For the text-containing cell, return its midpoint in [X, Y] coordinate format. 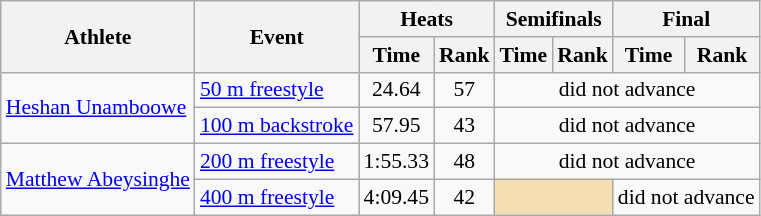
100 m backstroke [277, 126]
42 [464, 197]
43 [464, 126]
50 m freestyle [277, 90]
Heats [427, 19]
400 m freestyle [277, 197]
1:55.33 [396, 162]
24.64 [396, 90]
57.95 [396, 126]
Final [686, 19]
Matthew Abeysinghe [98, 180]
4:09.45 [396, 197]
Athlete [98, 36]
48 [464, 162]
Event [277, 36]
200 m freestyle [277, 162]
57 [464, 90]
Heshan Unamboowe [98, 108]
Semifinals [554, 19]
